Capture the cell that displays the provided text and extract its (X, Y) central coordinate. 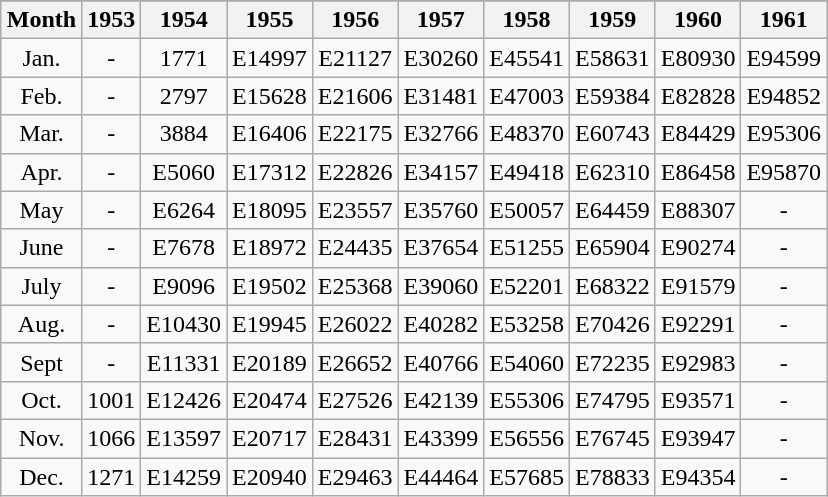
E35760 (441, 210)
E34157 (441, 172)
E88307 (698, 210)
E13597 (184, 438)
E22826 (355, 172)
July (41, 286)
E58631 (612, 58)
E86458 (698, 172)
E92291 (698, 324)
Apr. (41, 172)
E45541 (527, 58)
1957 (441, 20)
1958 (527, 20)
Sept (41, 362)
E37654 (441, 248)
E12426 (184, 400)
Mar. (41, 134)
E26652 (355, 362)
E50057 (527, 210)
E62310 (612, 172)
E53258 (527, 324)
E29463 (355, 477)
1961 (784, 20)
1953 (112, 20)
June (41, 248)
E9096 (184, 286)
1066 (112, 438)
E68322 (612, 286)
Nov. (41, 438)
E70426 (612, 324)
E14997 (270, 58)
E24435 (355, 248)
E48370 (527, 134)
E19945 (270, 324)
E28431 (355, 438)
Oct. (41, 400)
E20474 (270, 400)
E92983 (698, 362)
E21606 (355, 96)
E17312 (270, 172)
E54060 (527, 362)
E10430 (184, 324)
E30260 (441, 58)
E56556 (527, 438)
E64459 (612, 210)
E82828 (698, 96)
E14259 (184, 477)
E20717 (270, 438)
1959 (612, 20)
E27526 (355, 400)
E51255 (527, 248)
E76745 (612, 438)
E55306 (527, 400)
E20940 (270, 477)
2797 (184, 96)
Month (41, 20)
E94599 (784, 58)
E40766 (441, 362)
E42139 (441, 400)
E57685 (527, 477)
E32766 (441, 134)
E22175 (355, 134)
E93571 (698, 400)
E11331 (184, 362)
E18095 (270, 210)
E93947 (698, 438)
E90274 (698, 248)
E40282 (441, 324)
E6264 (184, 210)
E80930 (698, 58)
E43399 (441, 438)
E5060 (184, 172)
1954 (184, 20)
E94852 (784, 96)
E52201 (527, 286)
Jan. (41, 58)
E15628 (270, 96)
E95306 (784, 134)
E20189 (270, 362)
E39060 (441, 286)
E72235 (612, 362)
1956 (355, 20)
E26022 (355, 324)
Feb. (41, 96)
E49418 (527, 172)
E47003 (527, 96)
Aug. (41, 324)
E91579 (698, 286)
E65904 (612, 248)
E78833 (612, 477)
E44464 (441, 477)
E21127 (355, 58)
1771 (184, 58)
1955 (270, 20)
E16406 (270, 134)
1271 (112, 477)
May (41, 210)
E23557 (355, 210)
E94354 (698, 477)
3884 (184, 134)
E7678 (184, 248)
E25368 (355, 286)
E74795 (612, 400)
E31481 (441, 96)
E18972 (270, 248)
E95870 (784, 172)
E59384 (612, 96)
E60743 (612, 134)
1001 (112, 400)
E84429 (698, 134)
E19502 (270, 286)
1960 (698, 20)
Dec. (41, 477)
